Pinpoint the cell where the given text exists, returning its [x, y] midpoint coordinate. 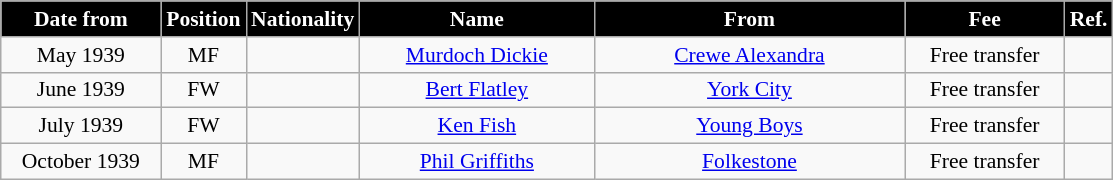
Murdoch Dickie [476, 55]
June 1939 [81, 90]
Fee [985, 19]
Date from [81, 19]
From [749, 19]
October 1939 [81, 162]
Name [476, 19]
Phil Griffiths [476, 162]
York City [749, 90]
Folkestone [749, 162]
Young Boys [749, 126]
July 1939 [81, 126]
Position [204, 19]
Crewe Alexandra [749, 55]
Ken Fish [476, 126]
Bert Flatley [476, 90]
May 1939 [81, 55]
Nationality [302, 19]
Ref. [1089, 19]
